Determine the (x, y) coordinate at the center of the cell enclosing the given text.  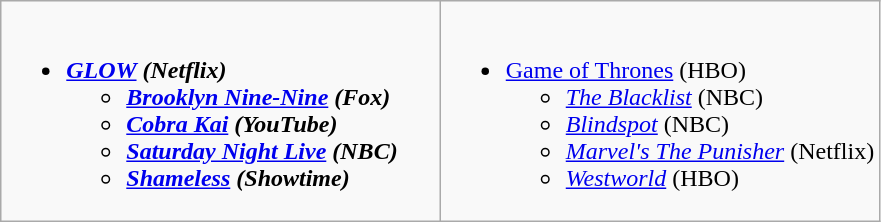
GLOW (Netflix)Brooklyn Nine-Nine (Fox)Cobra Kai (YouTube)Saturday Night Live (NBC)Shameless (Showtime) (220, 112)
Game of Thrones (HBO)The Blacklist (NBC)Blindspot (NBC)Marvel's The Punisher (Netflix)Westworld (HBO) (660, 112)
